Return (x, y) of the center of cell containing provided text 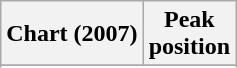
Peakposition (189, 34)
Chart (2007) (72, 34)
